Search for the cell housing the specified text and yield its (X, Y) center coordinate. 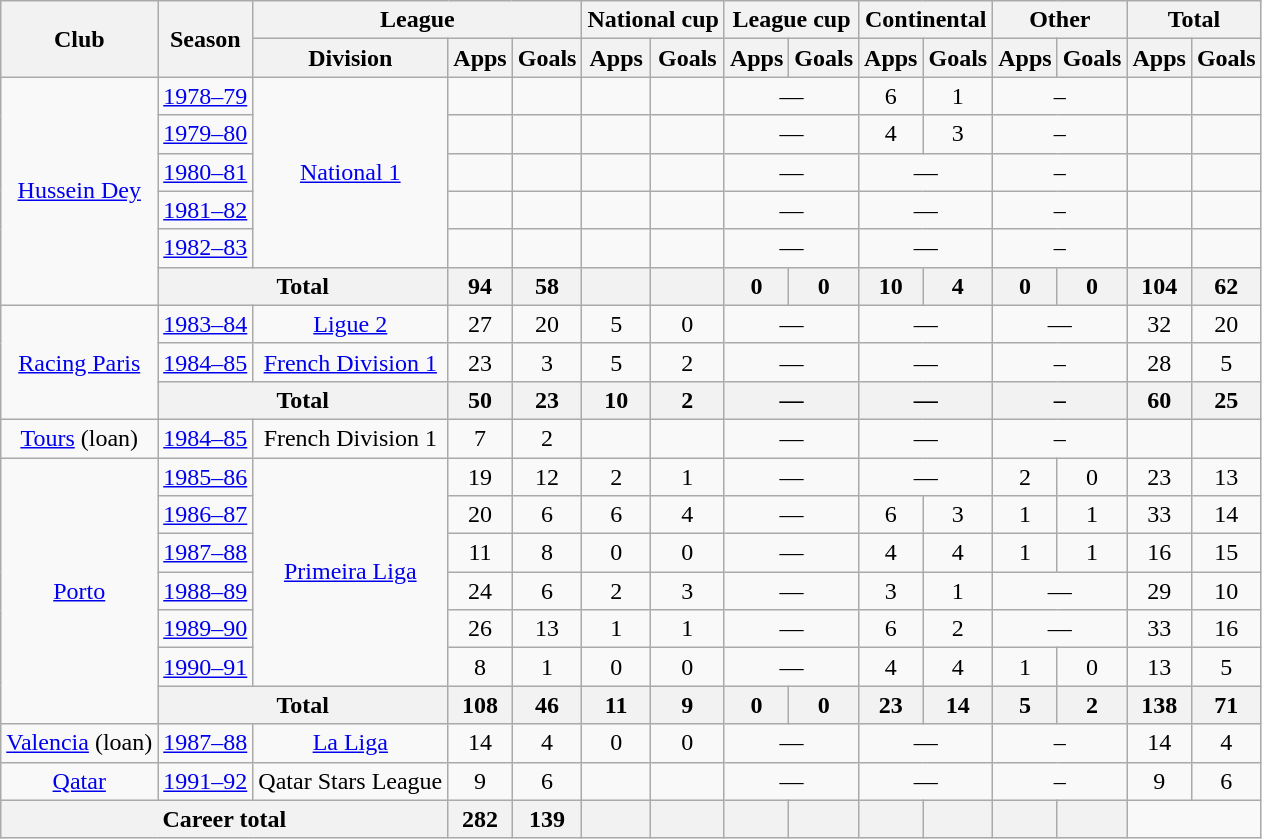
Valencia (loan) (80, 743)
Season (206, 39)
62 (1226, 286)
Primeira Liga (350, 572)
League cup (791, 20)
1982–83 (206, 248)
1978–79 (206, 96)
24 (480, 591)
Career total (224, 819)
27 (480, 324)
Tours (loan) (80, 438)
1980–81 (206, 172)
71 (1226, 705)
12 (547, 477)
139 (547, 819)
La Liga (350, 743)
Division (350, 58)
1983–84 (206, 324)
League (418, 20)
1979–80 (206, 134)
National 1 (350, 172)
282 (480, 819)
1991–92 (206, 781)
19 (480, 477)
60 (1159, 400)
94 (480, 286)
58 (547, 286)
25 (1226, 400)
50 (480, 400)
1981–82 (206, 210)
32 (1159, 324)
Continental (926, 20)
Qatar Stars League (350, 781)
1985–86 (206, 477)
29 (1159, 591)
Ligue 2 (350, 324)
Porto (80, 591)
104 (1159, 286)
26 (480, 629)
1990–91 (206, 667)
Club (80, 39)
Other (1060, 20)
7 (480, 438)
1989–90 (206, 629)
1986–87 (206, 515)
Qatar (80, 781)
28 (1159, 362)
Racing Paris (80, 362)
138 (1159, 705)
46 (547, 705)
15 (1226, 553)
Hussein Dey (80, 191)
108 (480, 705)
National cup (653, 20)
1988–89 (206, 591)
